For the text-containing cell, return its midpoint in [X, Y] coordinate format. 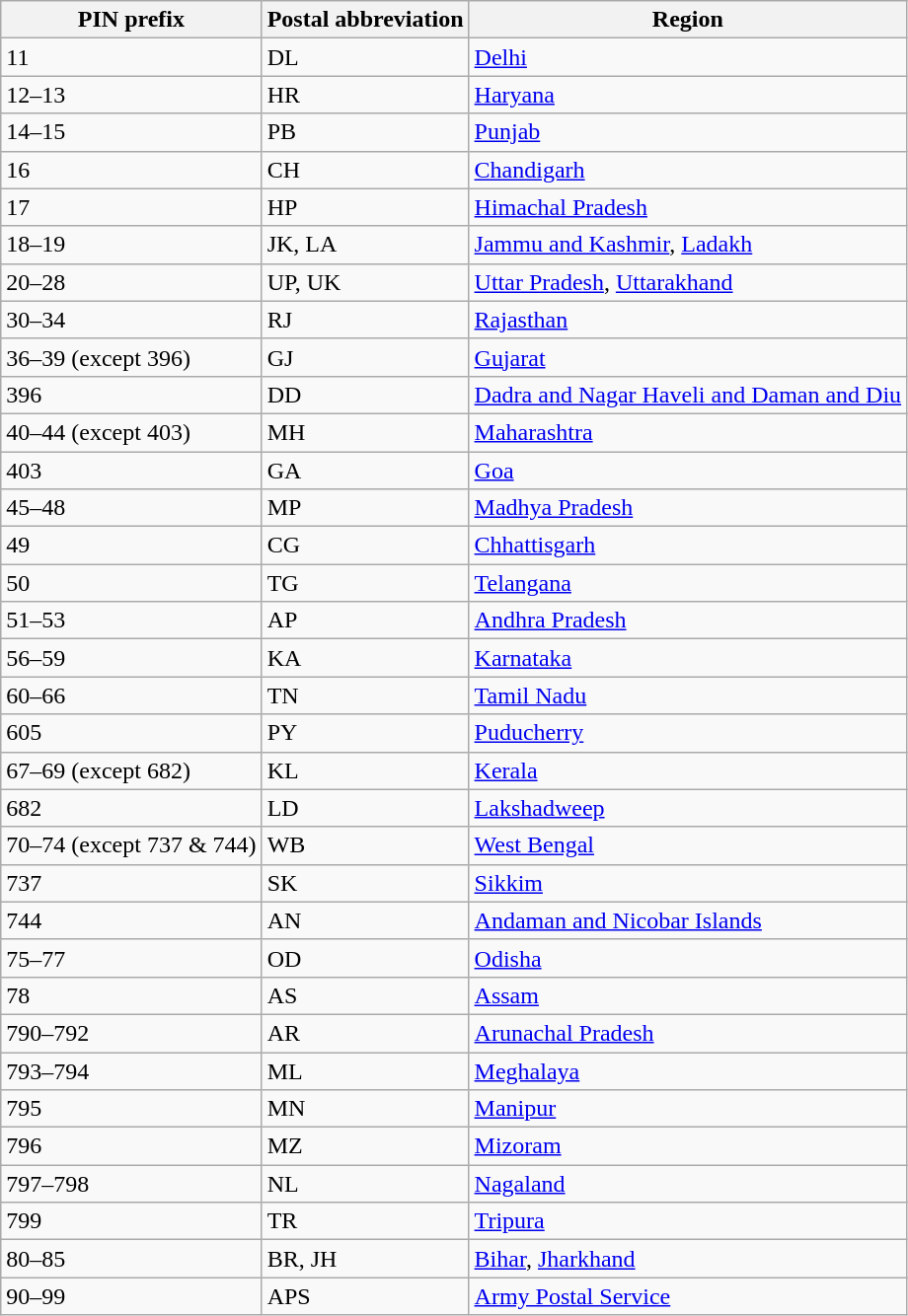
HP [365, 207]
UP, UK [365, 282]
AR [365, 1033]
HR [365, 95]
DD [365, 395]
36–39 (except 396) [131, 357]
737 [131, 883]
90–99 [131, 1296]
AN [365, 920]
SK [365, 883]
Nagaland [688, 1184]
Rajasthan [688, 320]
Assam [688, 995]
LD [365, 808]
West Bengal [688, 845]
NL [365, 1184]
40–44 (except 403) [131, 432]
80–85 [131, 1259]
Region [688, 20]
744 [131, 920]
MH [365, 432]
Madhya Pradesh [688, 508]
51–53 [131, 621]
TR [365, 1221]
396 [131, 395]
AP [365, 621]
16 [131, 170]
KL [365, 770]
PB [365, 132]
Army Postal Service [688, 1296]
67–69 (except 682) [131, 770]
Karnataka [688, 658]
11 [131, 57]
RJ [365, 320]
Delhi [688, 57]
Lakshadweep [688, 808]
70–74 (except 737 & 744) [131, 845]
GJ [365, 357]
49 [131, 546]
56–59 [131, 658]
BR, JH [365, 1259]
GA [365, 471]
Bihar, Jharkhand [688, 1259]
Andaman and Nicobar Islands [688, 920]
795 [131, 1109]
60–66 [131, 695]
Goa [688, 471]
Jammu and Kashmir, Ladakh [688, 245]
APS [365, 1296]
MZ [365, 1146]
AS [365, 995]
Sikkim [688, 883]
Puducherry [688, 733]
Arunachal Pradesh [688, 1033]
Punjab [688, 132]
682 [131, 808]
Meghalaya [688, 1070]
CG [365, 546]
KA [365, 658]
MN [365, 1109]
MP [365, 508]
Andhra Pradesh [688, 621]
PIN prefix [131, 20]
796 [131, 1146]
Telangana [688, 583]
20–28 [131, 282]
Gujarat [688, 357]
793–794 [131, 1070]
Manipur [688, 1109]
WB [365, 845]
Maharashtra [688, 432]
Odisha [688, 958]
Mizoram [688, 1146]
DL [365, 57]
Haryana [688, 95]
14–15 [131, 132]
30–34 [131, 320]
TN [365, 695]
45–48 [131, 508]
Himachal Pradesh [688, 207]
Kerala [688, 770]
Dadra and Nagar Haveli and Daman and Diu [688, 395]
Tamil Nadu [688, 695]
790–792 [131, 1033]
CH [365, 170]
Postal abbreviation [365, 20]
Tripura [688, 1221]
605 [131, 733]
TG [365, 583]
12–13 [131, 95]
797–798 [131, 1184]
Uttar Pradesh, Uttarakhand [688, 282]
17 [131, 207]
JK, LA [365, 245]
Chandigarh [688, 170]
75–77 [131, 958]
ML [365, 1070]
OD [365, 958]
18–19 [131, 245]
799 [131, 1221]
78 [131, 995]
50 [131, 583]
PY [365, 733]
Chhattisgarh [688, 546]
403 [131, 471]
